Identify which cell holds the provided text, then report its (x, y) central coordinate. 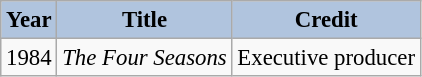
The Four Seasons (144, 58)
Credit (326, 20)
Executive producer (326, 58)
Title (144, 20)
1984 (29, 58)
Year (29, 20)
